Search for the cell housing the specified text and yield its [X, Y] center coordinate. 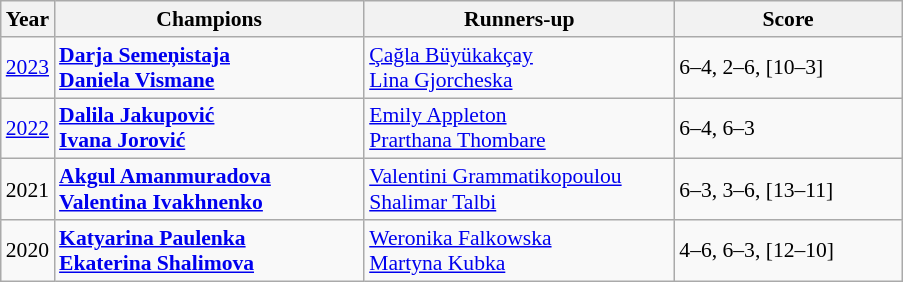
6–4, 6–3 [788, 128]
4–6, 6–3, [12–10] [788, 250]
2022 [28, 128]
Weronika Falkowska Martyna Kubka [519, 250]
Katyarina Paulenka Ekaterina Shalimova [209, 250]
6–4, 2–6, [10–3] [788, 68]
Dalila Jakupović Ivana Jorović [209, 128]
Year [28, 19]
Akgul Amanmuradova Valentina Ivakhnenko [209, 190]
Emily Appleton Prarthana Thombare [519, 128]
2023 [28, 68]
6–3, 3–6, [13–11] [788, 190]
Champions [209, 19]
Score [788, 19]
2020 [28, 250]
Çağla Büyükakçay Lina Gjorcheska [519, 68]
Valentini Grammatikopoulou Shalimar Talbi [519, 190]
Runners-up [519, 19]
2021 [28, 190]
Darja Semeņistaja Daniela Vismane [209, 68]
